Identify which cell holds the provided text, then report its (X, Y) central coordinate. 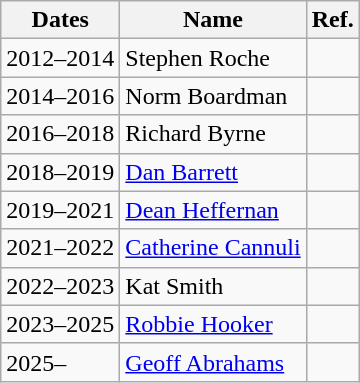
Geoff Abrahams (213, 362)
Dean Heffernan (213, 210)
Dan Barrett (213, 172)
Richard Byrne (213, 134)
Norm Boardman (213, 96)
2016–2018 (60, 134)
2018–2019 (60, 172)
2023–2025 (60, 324)
Ref. (332, 20)
Kat Smith (213, 286)
Catherine Cannuli (213, 248)
2025– (60, 362)
2014–2016 (60, 96)
2012–2014 (60, 58)
Stephen Roche (213, 58)
2022–2023 (60, 286)
2021–2022 (60, 248)
2019–2021 (60, 210)
Name (213, 20)
Dates (60, 20)
Robbie Hooker (213, 324)
